Return [x, y] of the center of cell containing provided text 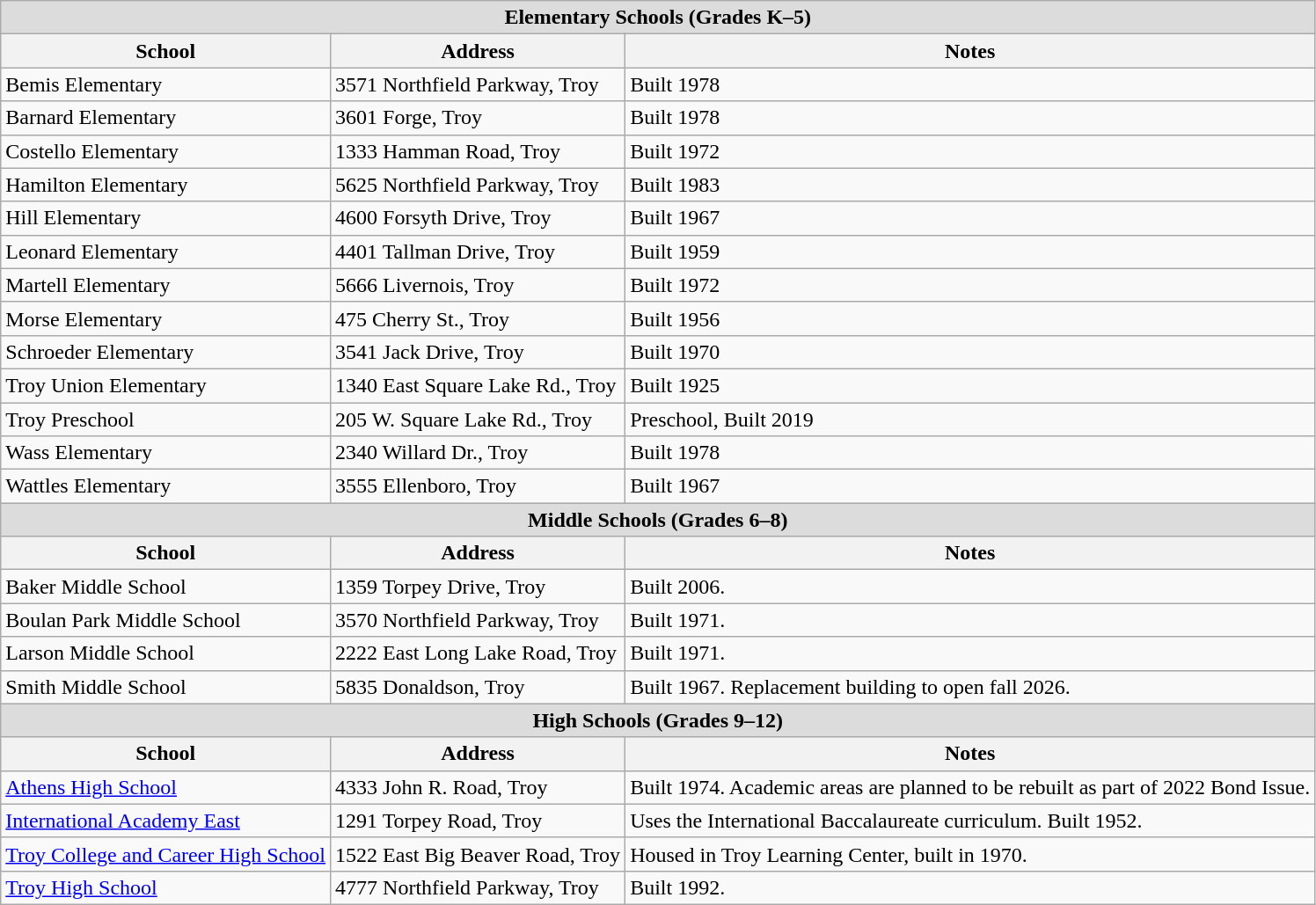
4401 Tallman Drive, Troy [479, 252]
Built 1967. Replacement building to open fall 2026. [970, 687]
3571 Northfield Parkway, Troy [479, 84]
Built 1974. Academic areas are planned to be rebuilt as part of 2022 Bond Issue. [970, 787]
Baker Middle School [165, 587]
2222 East Long Lake Road, Troy [479, 653]
3555 Ellenboro, Troy [479, 486]
Built 1983 [970, 185]
2340 Willard Dr., Troy [479, 453]
1340 East Square Lake Rd., Troy [479, 385]
3541 Jack Drive, Troy [479, 352]
Boulan Park Middle School [165, 620]
Wattles Elementary [165, 486]
Leonard Elementary [165, 252]
Middle Schools (Grades 6–8) [658, 520]
Uses the International Baccalaureate curriculum. Built 1952. [970, 821]
Elementary Schools (Grades K–5) [658, 18]
1333 Hamman Road, Troy [479, 151]
Costello Elementary [165, 151]
205 W. Square Lake Rd., Troy [479, 420]
Schroeder Elementary [165, 352]
Built 1992. [970, 887]
Hill Elementary [165, 218]
4600 Forsyth Drive, Troy [479, 218]
1359 Torpey Drive, Troy [479, 587]
Built 1925 [970, 385]
3570 Northfield Parkway, Troy [479, 620]
Preschool, Built 2019 [970, 420]
Built 1970 [970, 352]
Troy Union Elementary [165, 385]
Troy College and Career High School [165, 854]
Wass Elementary [165, 453]
Martell Elementary [165, 285]
1291 Torpey Road, Troy [479, 821]
Housed in Troy Learning Center, built in 1970. [970, 854]
Troy High School [165, 887]
Troy Preschool [165, 420]
3601 Forge, Troy [479, 118]
International Academy East [165, 821]
Smith Middle School [165, 687]
Built 1956 [970, 318]
4777 Northfield Parkway, Troy [479, 887]
475 Cherry St., Troy [479, 318]
Hamilton Elementary [165, 185]
4333 John R. Road, Troy [479, 787]
5625 Northfield Parkway, Troy [479, 185]
5666 Livernois, Troy [479, 285]
Bemis Elementary [165, 84]
5835 Donaldson, Troy [479, 687]
Athens High School [165, 787]
Built 2006. [970, 587]
Barnard Elementary [165, 118]
Larson Middle School [165, 653]
Built 1959 [970, 252]
Morse Elementary [165, 318]
1522 East Big Beaver Road, Troy [479, 854]
High Schools (Grades 9–12) [658, 720]
